Scan for the cell matching the given text and deliver its [x, y] coordinate at center. 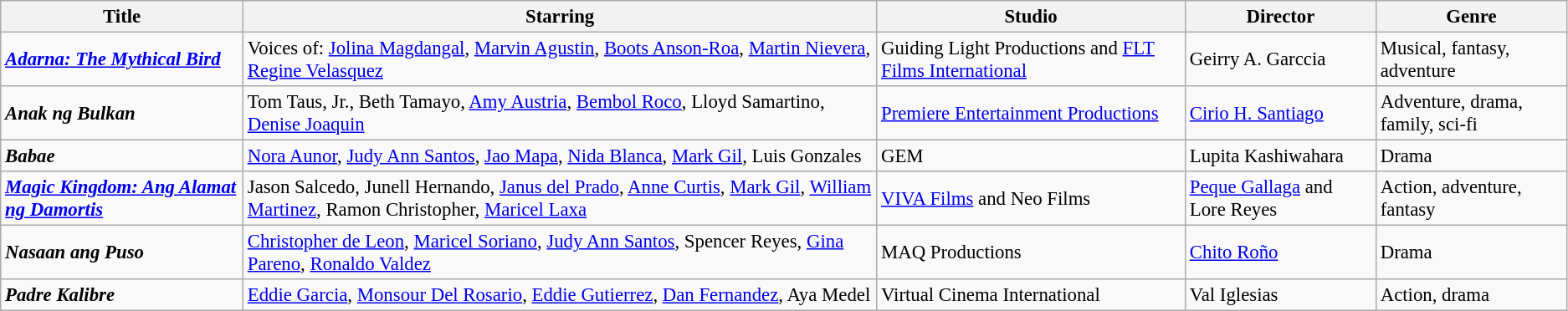
Action, drama [1471, 295]
Premiere Entertainment Productions [1031, 114]
MAQ Productions [1031, 252]
Christopher de Leon, Maricel Soriano, Judy Ann Santos, Spencer Reyes, Gina Pareno, Ronaldo Valdez [559, 252]
Starring [559, 17]
Director [1281, 17]
Chito Roño [1281, 252]
Musical, fantasy, adventure [1471, 60]
Voices of: Jolina Magdangal, Marvin Agustin, Boots Anson-Roa, Martin Nievera, Regine Velasquez [559, 60]
Eddie Garcia, Monsour Del Rosario, Eddie Gutierrez, Dan Fernandez, Aya Medel [559, 295]
Action, adventure, fantasy [1471, 199]
Title [122, 17]
Lupita Kashiwahara [1281, 156]
Jason Salcedo, Junell Hernando, Janus del Prado, Anne Curtis, Mark Gil, William Martinez, Ramon Christopher, Maricel Laxa [559, 199]
Geirry A. Garccia [1281, 60]
Virtual Cinema International [1031, 295]
Guiding Light Productions and FLT Films International [1031, 60]
Genre [1471, 17]
Studio [1031, 17]
Anak ng Bulkan [122, 114]
GEM [1031, 156]
Magic Kingdom: Ang Alamat ng Damortis [122, 199]
Val Iglesias [1281, 295]
Cirio H. Santiago [1281, 114]
Nora Aunor, Judy Ann Santos, Jao Mapa, Nida Blanca, Mark Gil, Luis Gonzales [559, 156]
Adarna: The Mythical Bird [122, 60]
Peque Gallaga and Lore Reyes [1281, 199]
Babae [122, 156]
Tom Taus, Jr., Beth Tamayo, Amy Austria, Bembol Roco, Lloyd Samartino, Denise Joaquin [559, 114]
Adventure, drama, family, sci-fi [1471, 114]
Padre Kalibre [122, 295]
Nasaan ang Puso [122, 252]
VIVA Films and Neo Films [1031, 199]
